From the cell containing the given text, extract its center point as [X, Y] coordinate. 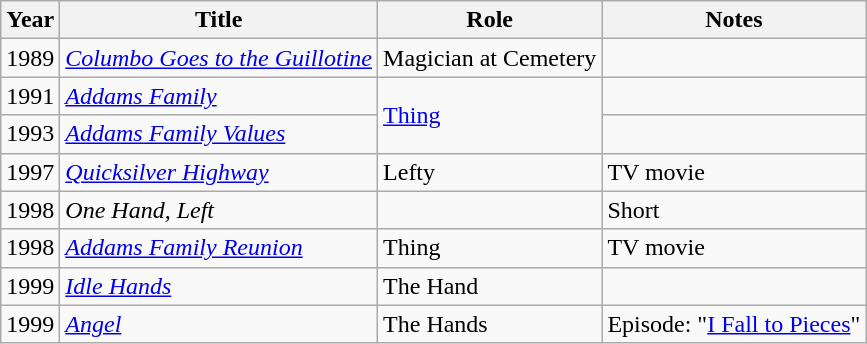
1993 [30, 134]
Quicksilver Highway [219, 172]
Episode: "I Fall to Pieces" [734, 324]
1989 [30, 58]
Idle Hands [219, 286]
Addams Family Reunion [219, 248]
1991 [30, 96]
One Hand, Left [219, 210]
Angel [219, 324]
Addams Family [219, 96]
Columbo Goes to the Guillotine [219, 58]
Role [490, 20]
Year [30, 20]
Addams Family Values [219, 134]
Lefty [490, 172]
The Hands [490, 324]
1997 [30, 172]
The Hand [490, 286]
Magician at Cemetery [490, 58]
Short [734, 210]
Notes [734, 20]
Title [219, 20]
